For the text-containing cell, return its midpoint in [X, Y] coordinate format. 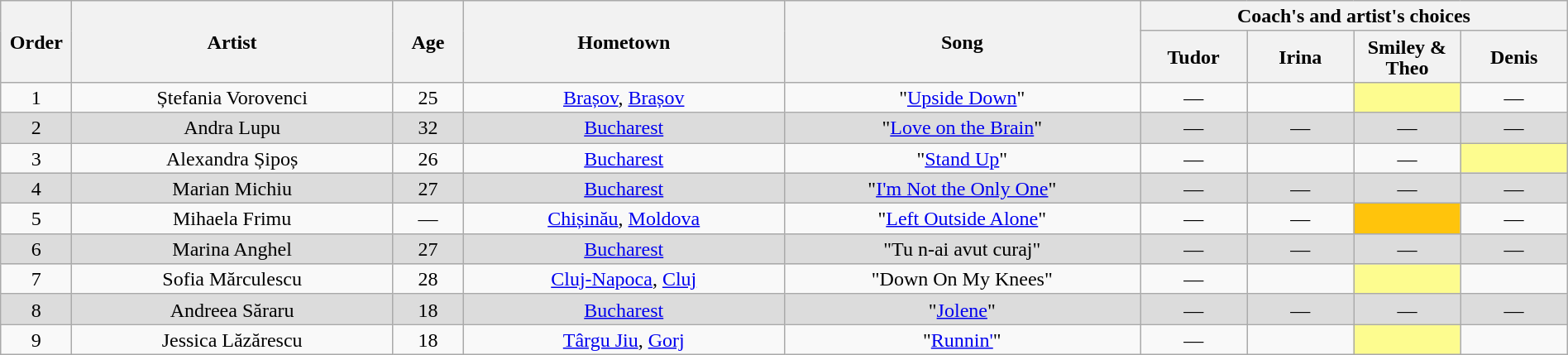
Brașov, Brașov [624, 98]
3 [36, 157]
"Left Outside Alone" [963, 218]
7 [36, 280]
Hometown [624, 41]
"Runnin'" [963, 339]
"Love on the Brain" [963, 127]
Jessica Lăzărescu [232, 339]
2 [36, 127]
26 [428, 157]
6 [36, 248]
1 [36, 98]
"I'm Not the Only One" [963, 189]
32 [428, 127]
Mihaela Frimu [232, 218]
Age [428, 41]
8 [36, 309]
Marian Michiu [232, 189]
28 [428, 280]
Order [36, 41]
Alexandra Șipoș [232, 157]
Marina Anghel [232, 248]
Smiley & Theo [1408, 56]
4 [36, 189]
"Stand Up" [963, 157]
Târgu Jiu, Gorj [624, 339]
Coach's and artist's choices [1355, 17]
Tudor [1194, 56]
Andreea Săraru [232, 309]
"Down On My Knees" [963, 280]
Chișinău, Moldova [624, 218]
Irina [1300, 56]
"Jolene" [963, 309]
25 [428, 98]
Ștefania Vorovenci [232, 98]
Song [963, 41]
Cluj-Napoca, Cluj [624, 280]
Artist [232, 41]
5 [36, 218]
"Upside Down" [963, 98]
Andra Lupu [232, 127]
Denis [1513, 56]
Sofia Mărculescu [232, 280]
9 [36, 339]
"Tu n-ai avut curaj" [963, 248]
